Output the (X, Y) coordinate of the center of the cell containing the given text.  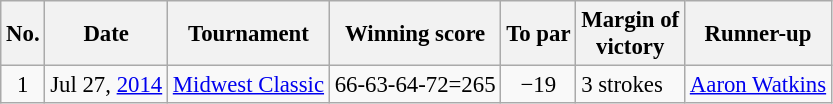
1 (23, 85)
Winning score (415, 34)
To par (538, 34)
Runner-up (758, 34)
Tournament (249, 34)
Aaron Watkins (758, 85)
Midwest Classic (249, 85)
66-63-64-72=265 (415, 85)
Jul 27, 2014 (106, 85)
3 strokes (630, 85)
No. (23, 34)
Margin ofvictory (630, 34)
−19 (538, 85)
Date (106, 34)
